Extract the (X, Y) coordinate from the center of the cell holding the provided text.  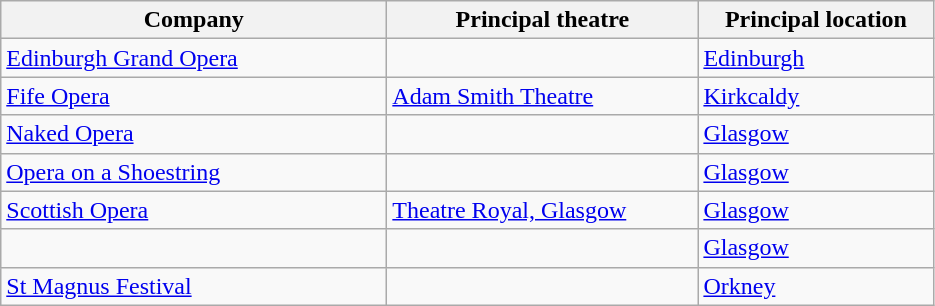
Company (194, 20)
St Magnus Festival (194, 286)
Principal location (816, 20)
Opera on a Shoestring (194, 172)
Kirkcaldy (816, 96)
Scottish Opera (194, 210)
Orkney (816, 286)
Principal theatre (542, 20)
Edinburgh (816, 58)
Edinburgh Grand Opera (194, 58)
Naked Opera (194, 134)
Theatre Royal, Glasgow (542, 210)
Fife Opera (194, 96)
Adam Smith Theatre (542, 96)
